From the cell containing the given text, extract its center point as [X, Y] coordinate. 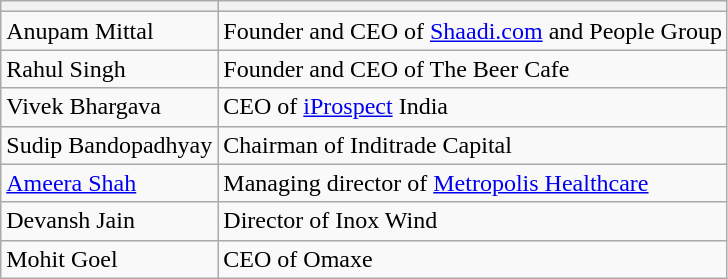
CEO of iProspect India [473, 107]
Director of Inox Wind [473, 221]
Sudip Bandopadhyay [110, 145]
CEO of Omaxe [473, 259]
Vivek Bhargava [110, 107]
Chairman of Inditrade Capital [473, 145]
Mohit Goel [110, 259]
Devansh Jain [110, 221]
Anupam Mittal [110, 31]
Rahul Singh [110, 69]
Founder and CEO of Shaadi.com and People Group [473, 31]
Ameera Shah [110, 183]
Founder and CEO of The Beer Cafe [473, 69]
Managing director of Metropolis Healthcare [473, 183]
